Pinpoint the cell where the given text exists, returning its (x, y) midpoint coordinate. 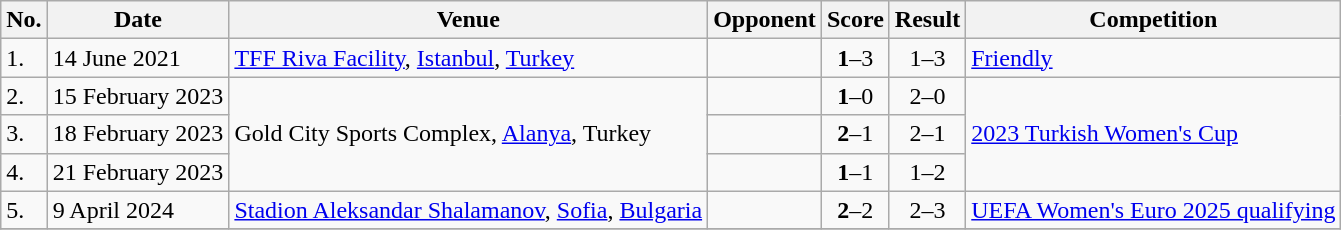
1–0 (855, 96)
1. (24, 58)
14 June 2021 (138, 58)
Gold City Sports Complex, Alanya, Turkey (468, 134)
3. (24, 134)
Friendly (1154, 58)
2023 Turkish Women's Cup (1154, 134)
Result (927, 20)
1–1 (855, 172)
1–2 (927, 172)
Opponent (765, 20)
4. (24, 172)
15 February 2023 (138, 96)
18 February 2023 (138, 134)
2–3 (927, 210)
Venue (468, 20)
No. (24, 20)
UEFA Women's Euro 2025 qualifying (1154, 210)
Date (138, 20)
Stadion Aleksandar Shalamanov, Sofia, Bulgaria (468, 210)
Score (855, 20)
2. (24, 96)
2–0 (927, 96)
Competition (1154, 20)
2–2 (855, 210)
21 February 2023 (138, 172)
TFF Riva Facility, Istanbul, Turkey (468, 58)
5. (24, 210)
9 April 2024 (138, 210)
